Determine the (x, y) coordinate at the center of the cell enclosing the given text.  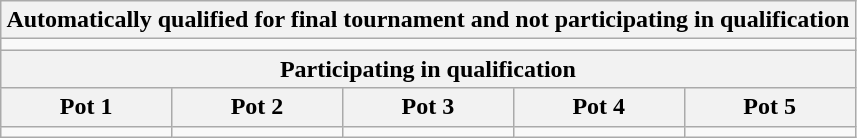
Pot 4 (598, 107)
Participating in qualification (428, 69)
Pot 3 (428, 107)
Pot 1 (86, 107)
Automatically qualified for final tournament and not participating in qualification (428, 20)
Pot 5 (770, 107)
Pot 2 (258, 107)
